Capture the cell that displays the provided text and extract its (x, y) central coordinate. 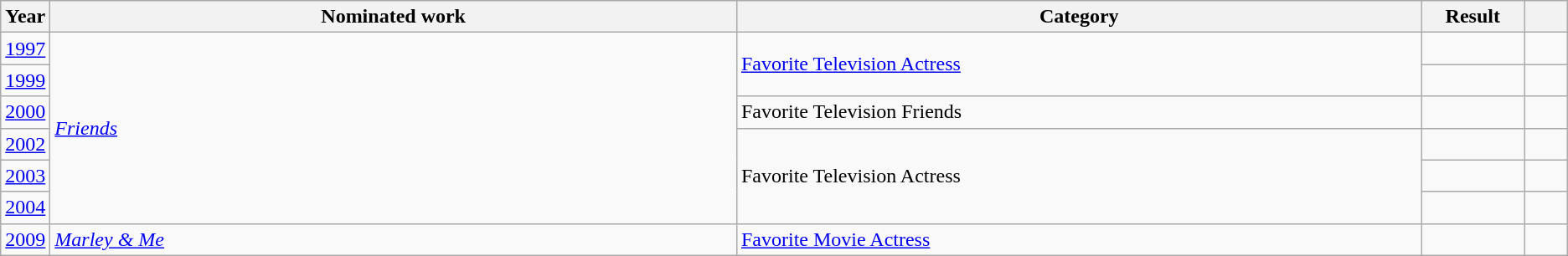
2004 (25, 207)
1999 (25, 80)
Result (1473, 17)
2003 (25, 176)
Marley & Me (394, 239)
1997 (25, 49)
2000 (25, 112)
2002 (25, 144)
Nominated work (394, 17)
Category (1079, 17)
Favorite Movie Actress (1079, 239)
Year (25, 17)
2009 (25, 239)
Friends (394, 128)
Favorite Television Friends (1079, 112)
